Search for the cell housing the specified text and yield its (x, y) center coordinate. 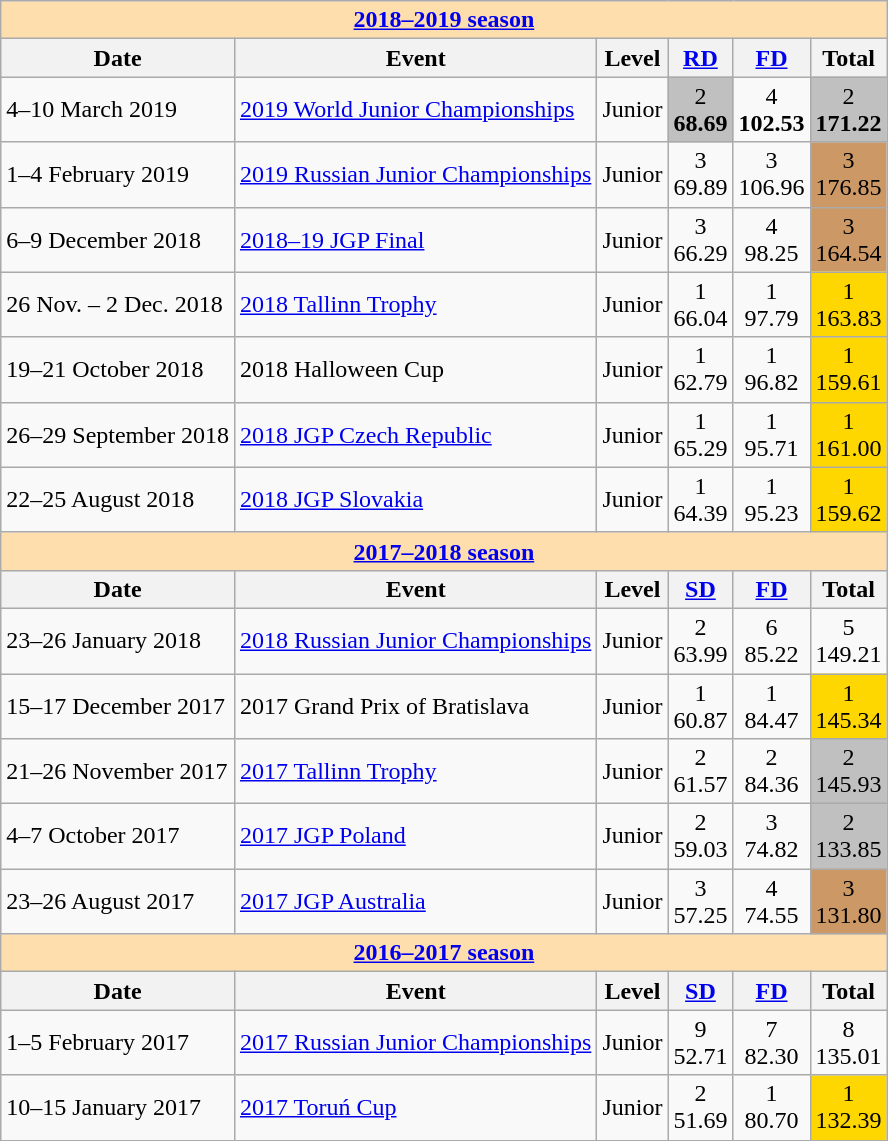
4–7 October 2017 (118, 836)
3 69.89 (700, 174)
22–25 August 2018 (118, 500)
2017–2018 season (444, 551)
26 Nov. – 2 Dec. 2018 (118, 304)
2017 JGP Australia (415, 902)
2017 Grand Prix of Bratislava (415, 706)
1 159.62 (848, 500)
10–15 January 2017 (118, 1108)
1 64.39 (700, 500)
2 133.85 (848, 836)
1 66.04 (700, 304)
15–17 December 2017 (118, 706)
23–26 August 2017 (118, 902)
1 65.29 (700, 434)
2018 JGP Czech Republic (415, 434)
1 132.39 (848, 1108)
2018 Russian Junior Championships (415, 640)
2 59.03 (700, 836)
1 163.83 (848, 304)
2 51.69 (700, 1108)
RD (700, 58)
2017 JGP Poland (415, 836)
7 82.30 (772, 1042)
2019 World Junior Championships (415, 110)
6 85.22 (772, 640)
1 62.79 (700, 370)
1 96.82 (772, 370)
1 84.47 (772, 706)
2 84.36 (772, 772)
2 145.93 (848, 772)
1 159.61 (848, 370)
4–10 March 2019 (118, 110)
2 68.69 (700, 110)
2 63.99 (700, 640)
1–5 February 2017 (118, 1042)
1 95.23 (772, 500)
3 74.82 (772, 836)
4 98.25 (772, 240)
1 95.71 (772, 434)
2016–2017 season (444, 953)
21–26 November 2017 (118, 772)
2018–19 JGP Final (415, 240)
1 97.79 (772, 304)
9 52.71 (700, 1042)
2018 Halloween Cup (415, 370)
26–29 September 2018 (118, 434)
1–4 February 2019 (118, 174)
2019 Russian Junior Championships (415, 174)
5 149.21 (848, 640)
3 106.96 (772, 174)
2 171.22 (848, 110)
1 60.87 (700, 706)
2018 Tallinn Trophy (415, 304)
3 164.54 (848, 240)
23–26 January 2018 (118, 640)
6–9 December 2018 (118, 240)
19–21 October 2018 (118, 370)
2018 JGP Slovakia (415, 500)
2017 Tallinn Trophy (415, 772)
1 161.00 (848, 434)
8 135.01 (848, 1042)
2017 Russian Junior Championships (415, 1042)
1 145.34 (848, 706)
2018–2019 season (444, 20)
3 57.25 (700, 902)
4 74.55 (772, 902)
3 66.29 (700, 240)
2 61.57 (700, 772)
2017 Toruń Cup (415, 1108)
1 80.70 (772, 1108)
4 102.53 (772, 110)
3 131.80 (848, 902)
3 176.85 (848, 174)
